For the text-containing cell, return its midpoint in (X, Y) coordinate format. 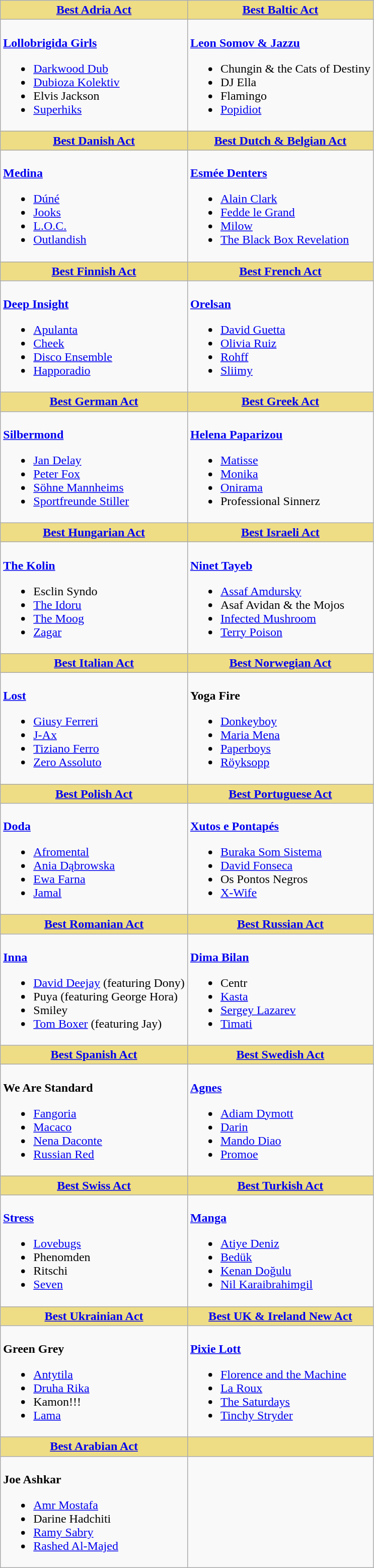
The KolinEsclin SyndoThe IdoruThe MoogZagar (94, 598)
Best German Act (94, 402)
Deep InsightApulantaCheekDisco EnsembleHapporadio (94, 337)
Esmée DentersAlain ClarkFedde le GrandMilowThe Black Box Revelation (280, 206)
We Are StandardFangoriaMacacoNena DaconteRussian Red (94, 1120)
Xutos e PontapésBuraka Som SistemaDavid FonsecaOs Pontos NegrosX-Wife (280, 859)
Pixie LottFlorence and the MachineLa RouxThe SaturdaysTinchy Stryder (280, 1381)
Best Danish Act (94, 141)
Best Baltic Act (280, 10)
Best Dutch & Belgian Act (280, 141)
Best Norwegian Act (280, 663)
DodaAfromentalAnia DąbrowskaEwa FarnaJamal (94, 859)
Best Turkish Act (280, 1185)
Helena PaparizouMatisseMonikaOniramaProfessional Sinnerz (280, 467)
Best Italian Act (94, 663)
Best UK & Ireland New Act (280, 1316)
SilbermondJan DelayPeter FoxSöhne MannheimsSportfreunde Stiller (94, 467)
Best Ukrainian Act (94, 1316)
Best Swedish Act (280, 1055)
MedinaDúnéJooksL.O.C.Outlandish (94, 206)
Best Greek Act (280, 402)
Best Spanish Act (94, 1055)
Best Romanian Act (94, 924)
OrelsanDavid GuettaOlivia RuizRohffSliimy (280, 337)
InnaDavid Deejay (featuring Dony)Puya (featuring George Hora)SmileyTom Boxer (featuring Jay) (94, 990)
Best Israeli Act (280, 532)
Ninet TayebAssaf AmdurskyAsaf Avidan & the MojosInfected MushroomTerry Poison (280, 598)
StressLovebugsPhenomdenRitschiSeven (94, 1251)
Leon Somov & JazzuChungin & the Cats of DestinyDJ EllaFlamingoPopidiot (280, 76)
Best Swiss Act (94, 1185)
Yoga FireDonkeyboyMaria MenaPaperboysRöyksopp (280, 728)
Green GreyAntytilaDruha RikaKamon!!!Lama (94, 1381)
Best Adria Act (94, 10)
Best Hungarian Act (94, 532)
Best Finnish Act (94, 271)
MangaAtiye DenizBedükKenan DoğuluNil Karaibrahimgil (280, 1251)
Best Portuguese Act (280, 794)
Dima BilanCentrKastaSergey LazarevTimati (280, 990)
Best Polish Act (94, 794)
LostGiusy FerreriJ-AxTiziano FerroZero Assoluto (94, 728)
Best French Act (280, 271)
Best Arabian Act (94, 1447)
Lollobrigida GirlsDarkwood DubDubioza KolektivElvis JacksonSuperhiks (94, 76)
Best Russian Act (280, 924)
Joe AshkarAmr MostafaDarine HadchitiRamy SabryRashed Al-Majed (94, 1512)
AgnesAdiam DymottDarinMando DiaoPromoe (280, 1120)
